Locate the cell with the specified text and output its (X, Y) center coordinate. 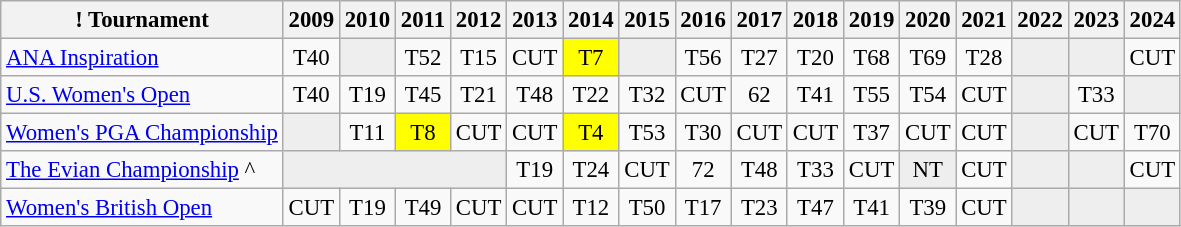
T45 (424, 95)
T21 (478, 95)
72 (703, 170)
T55 (872, 95)
T37 (872, 133)
T32 (647, 95)
T4 (591, 133)
T11 (367, 133)
2019 (872, 20)
U.S. Women's Open (142, 95)
T22 (591, 95)
T49 (424, 208)
The Evian Championship ^ (142, 170)
T8 (424, 133)
T28 (984, 58)
! Tournament (142, 20)
T54 (928, 95)
T12 (591, 208)
T17 (703, 208)
2023 (1096, 20)
2020 (928, 20)
T70 (1152, 133)
NT (928, 170)
Women's British Open (142, 208)
2022 (1040, 20)
T56 (703, 58)
ANA Inspiration (142, 58)
T23 (759, 208)
T52 (424, 58)
T47 (815, 208)
62 (759, 95)
2017 (759, 20)
2013 (535, 20)
T7 (591, 58)
2014 (591, 20)
T68 (872, 58)
T15 (478, 58)
2011 (424, 20)
2016 (703, 20)
T50 (647, 208)
2010 (367, 20)
T20 (815, 58)
T39 (928, 208)
2018 (815, 20)
T24 (591, 170)
T69 (928, 58)
2024 (1152, 20)
2012 (478, 20)
T53 (647, 133)
T27 (759, 58)
Women's PGA Championship (142, 133)
2021 (984, 20)
2009 (311, 20)
T30 (703, 133)
2015 (647, 20)
